Scan for the cell matching the given text and deliver its (x, y) coordinate at center. 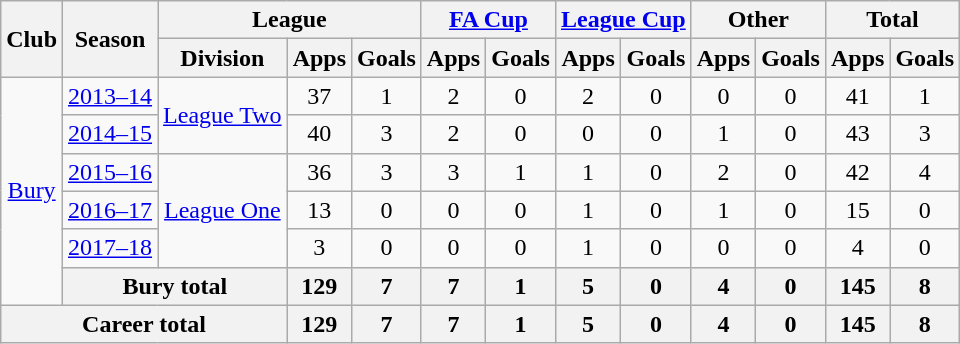
Season (110, 39)
42 (857, 172)
Division (223, 58)
2015–16 (110, 172)
League One (223, 210)
Career total (144, 324)
FA Cup (488, 20)
Bury (32, 191)
37 (319, 96)
36 (319, 172)
2017–18 (110, 248)
League (290, 20)
League Cup (623, 20)
40 (319, 134)
2016–17 (110, 210)
15 (857, 210)
2014–15 (110, 134)
Other (758, 20)
2013–14 (110, 96)
41 (857, 96)
43 (857, 134)
Total (892, 20)
Club (32, 39)
League Two (223, 115)
Bury total (176, 286)
13 (319, 210)
